For the text-containing cell, return its midpoint in (X, Y) coordinate format. 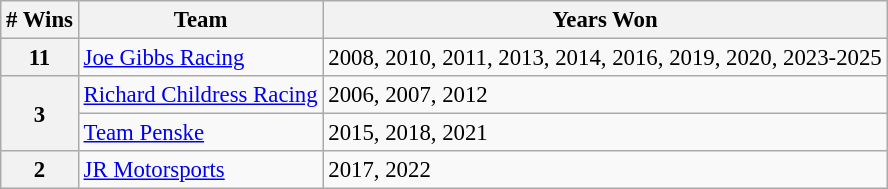
# Wins (40, 20)
Richard Childress Racing (200, 95)
Joe Gibbs Racing (200, 58)
Years Won (605, 20)
2008, 2010, 2011, 2013, 2014, 2016, 2019, 2020, 2023-2025 (605, 58)
2 (40, 170)
2015, 2018, 2021 (605, 133)
Team (200, 20)
JR Motorsports (200, 170)
Team Penske (200, 133)
11 (40, 58)
2006, 2007, 2012 (605, 95)
2017, 2022 (605, 170)
3 (40, 114)
